Detect which cell encompasses the target text, then output its (x, y) center coordinate. 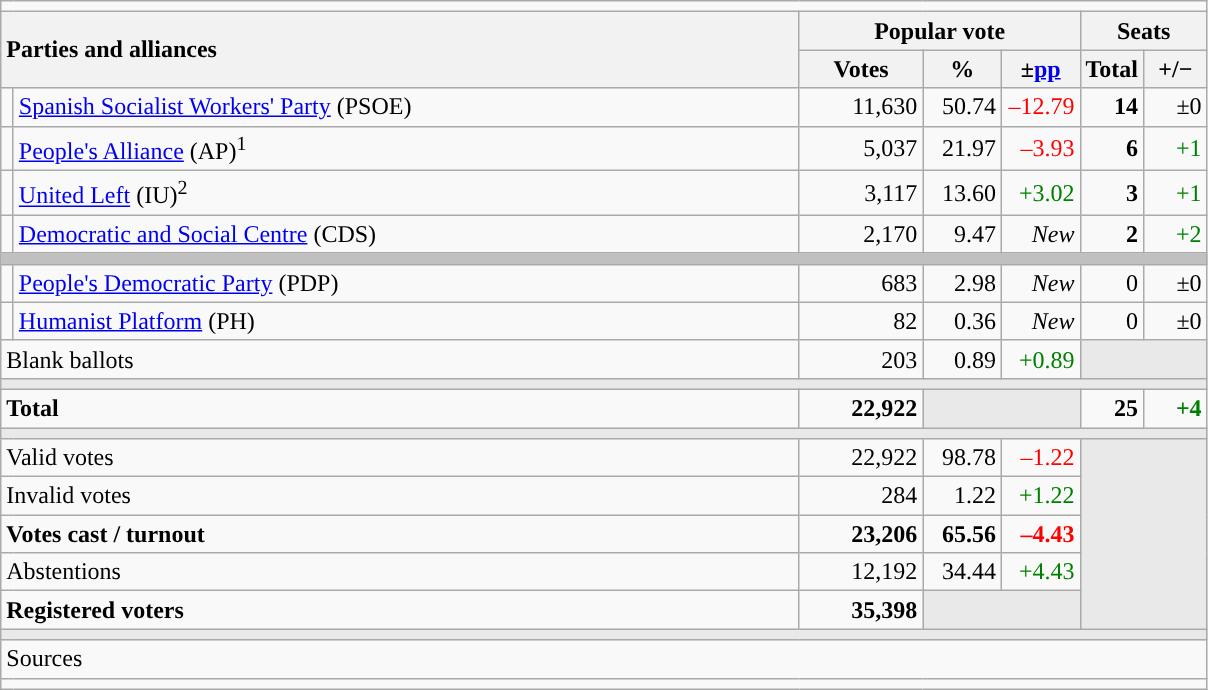
People's Alliance (AP)1 (406, 148)
82 (861, 321)
35,398 (861, 610)
People's Democratic Party (PDP) (406, 283)
25 (1112, 408)
6 (1112, 148)
–12.79 (1040, 107)
+4.43 (1040, 572)
–4.43 (1040, 534)
Votes (861, 69)
98.78 (962, 458)
+3.02 (1040, 194)
0.89 (962, 359)
21.97 (962, 148)
13.60 (962, 194)
–1.22 (1040, 458)
Parties and alliances (400, 50)
3,117 (861, 194)
Seats (1144, 31)
50.74 (962, 107)
+4 (1176, 408)
11,630 (861, 107)
1.22 (962, 496)
5,037 (861, 148)
+0.89 (1040, 359)
+/− (1176, 69)
0.36 (962, 321)
Votes cast / turnout (400, 534)
65.56 (962, 534)
Sources (604, 659)
14 (1112, 107)
Abstentions (400, 572)
United Left (IU)2 (406, 194)
Humanist Platform (PH) (406, 321)
Blank ballots (400, 359)
+2 (1176, 234)
9.47 (962, 234)
Democratic and Social Centre (CDS) (406, 234)
–3.93 (1040, 148)
23,206 (861, 534)
2 (1112, 234)
12,192 (861, 572)
Popular vote (940, 31)
±pp (1040, 69)
Registered voters (400, 610)
+1.22 (1040, 496)
Valid votes (400, 458)
284 (861, 496)
Invalid votes (400, 496)
2,170 (861, 234)
3 (1112, 194)
203 (861, 359)
34.44 (962, 572)
% (962, 69)
683 (861, 283)
2.98 (962, 283)
Spanish Socialist Workers' Party (PSOE) (406, 107)
